Determine the (X, Y) coordinate at the center of the cell enclosing the given text.  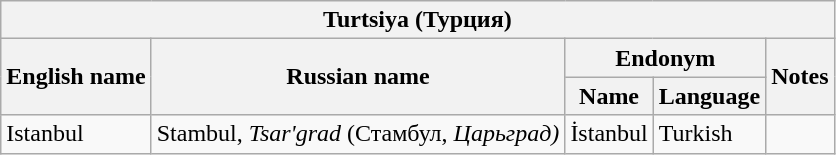
English name (76, 77)
Name (609, 96)
Language (709, 96)
Notes (800, 77)
Turtsiya (Турция) (418, 20)
Turkish (709, 134)
Stambul, Tsar'grad (Стамбул, Царьград) (358, 134)
Istanbul (76, 134)
İstanbul (609, 134)
Russian name (358, 77)
Endonym (666, 58)
